Find where the given text appears and provide that cell's center as (X, Y) coordinate. 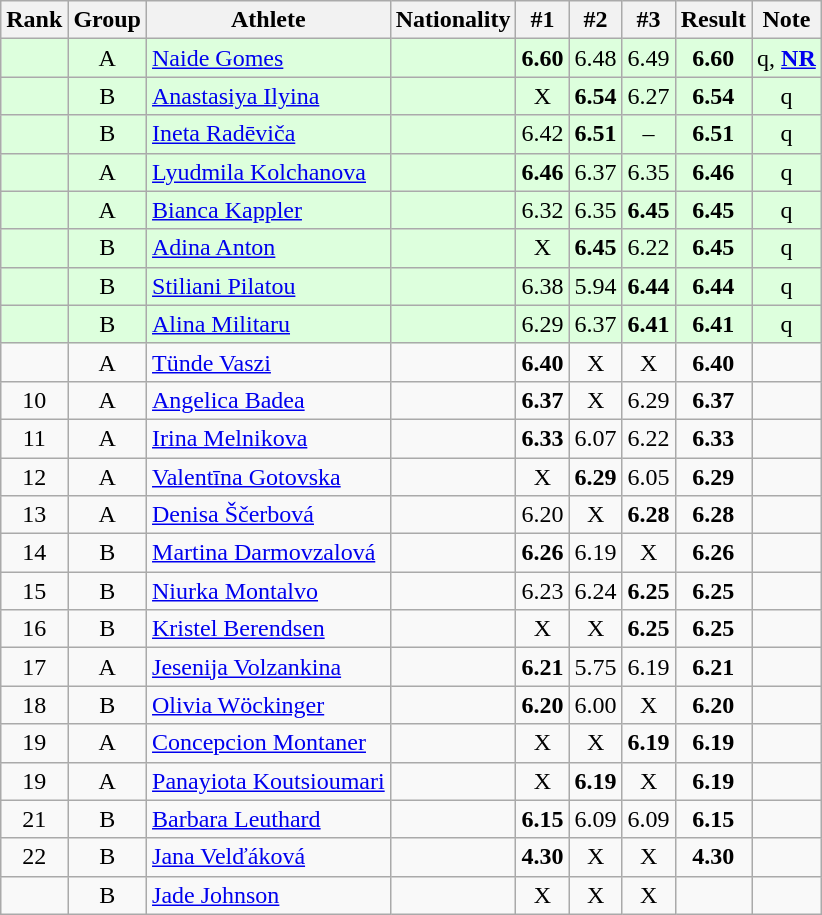
Jade Johnson (269, 895)
Kristel Berendsen (269, 629)
Panayiota Koutsioumari (269, 781)
Valentīna Gotovska (269, 477)
14 (34, 553)
Jana Velďáková (269, 857)
Result (713, 20)
#3 (648, 20)
Alina Militaru (269, 324)
21 (34, 819)
6.23 (542, 591)
Group (108, 20)
17 (34, 667)
5.75 (596, 667)
18 (34, 705)
13 (34, 515)
6.00 (596, 705)
Concepcion Montaner (269, 743)
Anastasiya Ilyina (269, 96)
Adina Anton (269, 248)
Note (787, 20)
Angelica Badea (269, 400)
#2 (596, 20)
Stiliani Pilatou (269, 286)
22 (34, 857)
Tünde Vaszi (269, 362)
Nationality (453, 20)
6.05 (648, 477)
6.07 (596, 438)
Barbara Leuthard (269, 819)
Denisa Ščerbová (269, 515)
Ineta Radēviča (269, 134)
6.27 (648, 96)
Olivia Wöckinger (269, 705)
q, NR (787, 58)
6.38 (542, 286)
12 (34, 477)
15 (34, 591)
– (648, 134)
Rank (34, 20)
6.42 (542, 134)
Lyudmila Kolchanova (269, 172)
6.32 (542, 210)
6.49 (648, 58)
Naide Gomes (269, 58)
Jesenija Volzankina (269, 667)
10 (34, 400)
Bianca Kappler (269, 210)
5.94 (596, 286)
#1 (542, 20)
Martina Darmovzalová (269, 553)
6.24 (596, 591)
Irina Melnikova (269, 438)
16 (34, 629)
6.48 (596, 58)
Niurka Montalvo (269, 591)
11 (34, 438)
Athlete (269, 20)
